Scan for the cell matching the given text and deliver its [X, Y] coordinate at center. 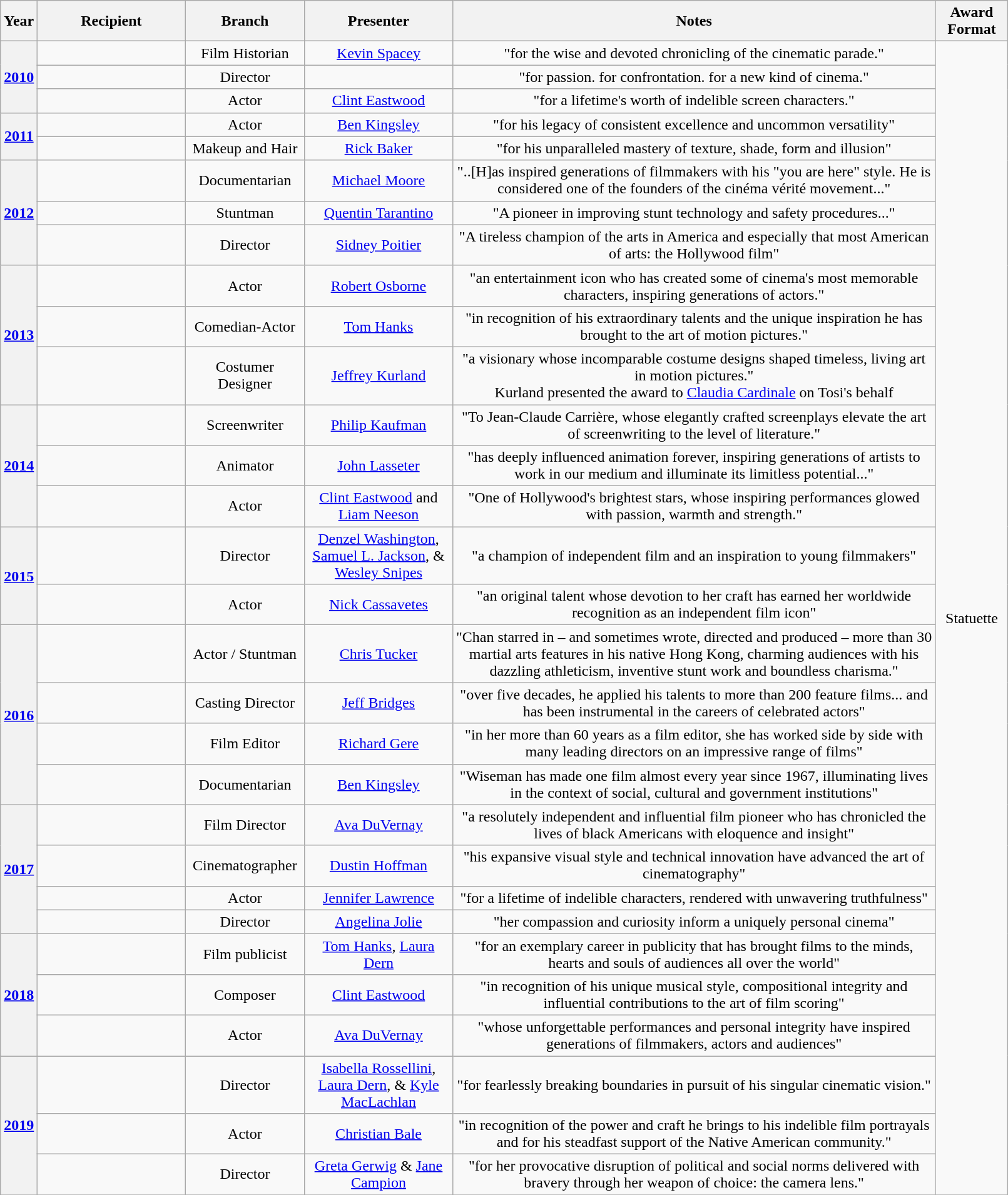
"a champion of independent film and an inspiration to young filmmakers" [694, 556]
Jennifer Lawrence [379, 898]
Film publicist [245, 953]
2011 [19, 136]
Cinematographer [245, 866]
Dustin Hoffman [379, 866]
"has deeply influenced animation forever, inspiring generations of artists to work in our medium and illuminate its limitless potential..." [694, 465]
2010 [19, 77]
Isabella Rossellini, Laura Dern, & Kyle MacLachlan [379, 1085]
Quentin Tarantino [379, 213]
2017 [19, 869]
Angelina Jolie [379, 922]
Tom Hanks, Laura Dern [379, 953]
"One of Hollywood's brightest stars, whose inspiring performances glowed with passion, warmth and strength." [694, 507]
Makeup and Hair [245, 148]
Actor / Stuntman [245, 654]
Greta Gerwig & Jane Campion [379, 1175]
Screenwriter [245, 424]
Jeff Bridges [379, 703]
Animator [245, 465]
"for his legacy of consistent excellence and uncommon versatility" [694, 125]
2012 [19, 213]
Stuntman [245, 213]
Clint Eastwood and Liam Neeson [379, 507]
Costumer Designer [245, 375]
John Lasseter [379, 465]
"in recognition of his extraordinary talents and the unique inspiration he has brought to the art of motion pictures." [694, 327]
2019 [19, 1126]
"A pioneer in improving stunt technology and safety procedures..." [694, 213]
2018 [19, 995]
"an original talent whose devotion to her craft has earned her worldwide recognition as an independent film icon" [694, 604]
Chris Tucker [379, 654]
"for the wise and devoted chronicling of the cinematic parade." [694, 53]
Nick Cassavetes [379, 604]
"for passion. for confrontation. for a new kind of cinema." [694, 77]
2016 [19, 714]
"over five decades, he applied his talents to more than 200 feature films... and has been instrumental in the careers of celebrated actors" [694, 703]
"in her more than 60 years as a film editor, she has worked side by side with many leading directors on an impressive range of films" [694, 743]
Year [19, 21]
"an entertainment icon who has created some of cinema's most memorable characters, inspiring generations of actors." [694, 285]
Jeffrey Kurland [379, 375]
"..[H]as inspired generations of filmmakers with his "you are here" style. He is considered one of the founders of the cinéma vérité movement..." [694, 180]
"in recognition of the power and craft he brings to his indelible film portrayals and for his steadfast support of the Native American community." [694, 1134]
"Wiseman has made one film almost every year since 1967, illuminating lives in the context of social, cultural and government institutions" [694, 785]
"whose unforgettable performances and personal integrity have inspired generations of filmmakers, actors and audiences" [694, 1035]
"for a lifetime of indelible characters, rendered with unwavering truthfulness" [694, 898]
Notes [694, 21]
"for a lifetime's worth of indelible screen characters." [694, 101]
"for her provocative disruption of political and social norms delivered with bravery through her weapon of choice: the camera lens." [694, 1175]
"for his unparalleled mastery of texture, shade, form and illusion" [694, 148]
Philip Kaufman [379, 424]
Sidney Poitier [379, 245]
Kevin Spacey [379, 53]
"his expansive visual style and technical innovation have advanced the art of cinematography" [694, 866]
"her compassion and curiosity inform a uniquely personal cinema" [694, 922]
Film Editor [245, 743]
Comedian-Actor [245, 327]
Statuette [972, 618]
Christian Bale [379, 1134]
Richard Gere [379, 743]
Denzel Washington, Samuel L. Jackson, & Wesley Snipes [379, 556]
Film Historian [245, 53]
2014 [19, 465]
Award Format [972, 21]
"in recognition of his unique musical style, compositional integrity and influential contributions to the art of film scoring" [694, 995]
Presenter [379, 21]
"To Jean-Claude Carrière, whose elegantly crafted screenplays elevate the art of screenwriting to the level of literature." [694, 424]
Rick Baker [379, 148]
"for fearlessly breaking boundaries in pursuit of his singular cinematic vision." [694, 1085]
Michael Moore [379, 180]
2013 [19, 335]
Casting Director [245, 703]
Film Director [245, 825]
"for an exemplary career in publicity that has brought films to the minds, hearts and souls of audiences all over the world" [694, 953]
"A tireless champion of the arts in America and especially that most American of arts: the Hollywood film" [694, 245]
Composer [245, 995]
"a resolutely independent and influential film pioneer who has chronicled the lives of black Americans with eloquence and insight" [694, 825]
Branch [245, 21]
2015 [19, 576]
Robert Osborne [379, 285]
Recipient [111, 21]
Tom Hanks [379, 327]
